Capture the cell that displays the provided text and extract its [x, y] central coordinate. 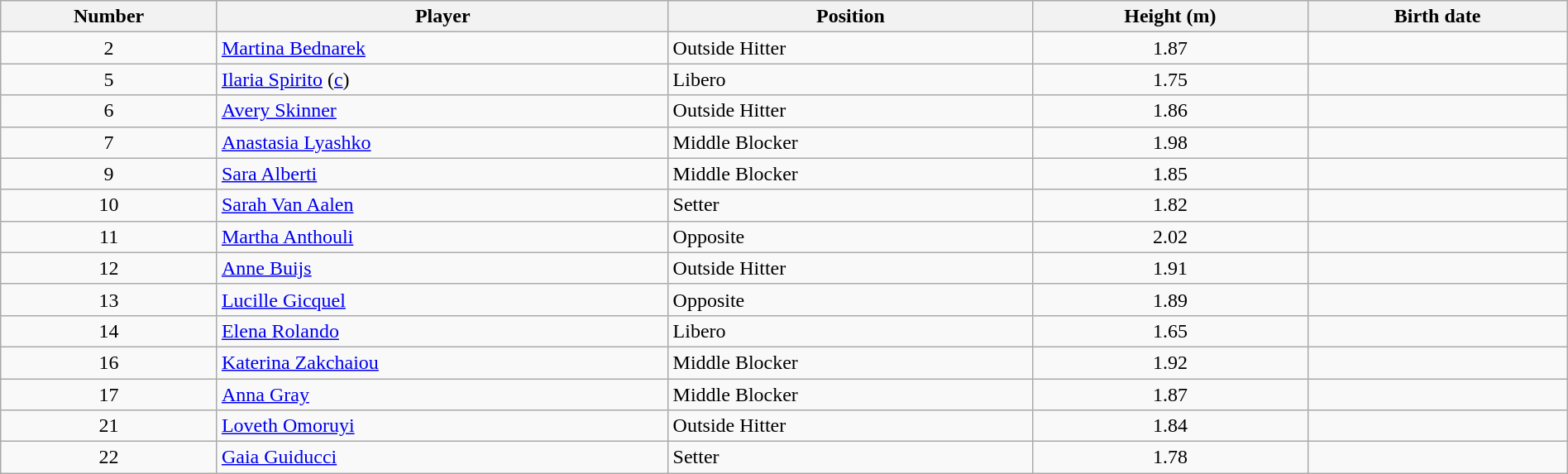
1.85 [1170, 174]
Gaia Guiducci [442, 457]
Martina Bednarek [442, 48]
17 [109, 395]
Anne Buijs [442, 268]
Elena Rolando [442, 331]
1.75 [1170, 79]
12 [109, 268]
1.91 [1170, 268]
1.89 [1170, 299]
Birth date [1437, 17]
1.82 [1170, 205]
9 [109, 174]
1.92 [1170, 362]
14 [109, 331]
1.98 [1170, 142]
Ilaria Spirito (c) [442, 79]
6 [109, 111]
Martha Anthouli [442, 237]
1.65 [1170, 331]
Avery Skinner [442, 111]
13 [109, 299]
10 [109, 205]
Number [109, 17]
Player [442, 17]
16 [109, 362]
Anastasia Lyashko [442, 142]
Lucille Gicquel [442, 299]
11 [109, 237]
Sarah Van Aalen [442, 205]
7 [109, 142]
22 [109, 457]
2 [109, 48]
Position [850, 17]
Katerina Zakchaiou [442, 362]
21 [109, 426]
Anna Gray [442, 395]
Height (m) [1170, 17]
Sara Alberti [442, 174]
1.78 [1170, 457]
1.86 [1170, 111]
5 [109, 79]
1.84 [1170, 426]
2.02 [1170, 237]
Loveth Omoruyi [442, 426]
